Find where the given text appears and provide that cell's center as (X, Y) coordinate. 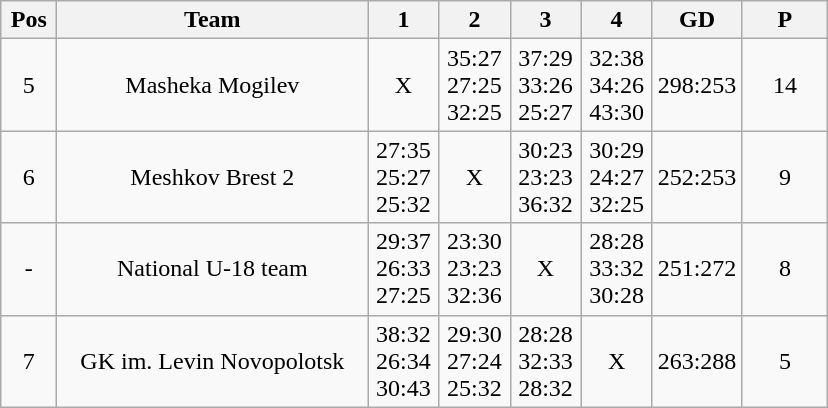
6 (29, 177)
30:2924:2732:25 (616, 177)
Pos (29, 20)
252:253 (697, 177)
9 (785, 177)
Masheka Mogilev (212, 85)
29:3027:2425:32 (474, 361)
28:2832:3328:32 (546, 361)
251:272 (697, 269)
Team (212, 20)
29:3726:3327:25 (404, 269)
2 (474, 20)
38:3226:3430:43 (404, 361)
P (785, 20)
7 (29, 361)
GK im. Levin Novopolotsk (212, 361)
Meshkov Brest 2 (212, 177)
263:288 (697, 361)
8 (785, 269)
298:253 (697, 85)
37:2933:2625:27 (546, 85)
3 (546, 20)
35:2727:2532:25 (474, 85)
14 (785, 85)
30:2323:2336:32 (546, 177)
23:3023:2332:36 (474, 269)
27:3525:2725:32 (404, 177)
32:3834:2643:30 (616, 85)
28:2833:3230:28 (616, 269)
- (29, 269)
1 (404, 20)
GD (697, 20)
National U-18 team (212, 269)
4 (616, 20)
